Find where the given text appears and provide that cell's center as [X, Y] coordinate. 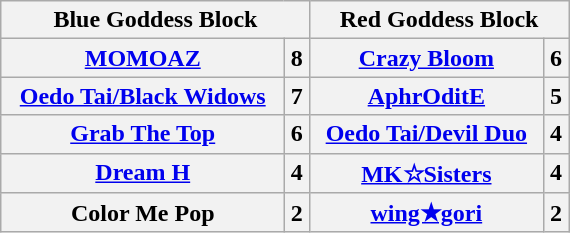
wing★gori [426, 213]
Blue Goddess Block [155, 20]
Red Goddess Block [438, 20]
Oedo Tai/Devil Duo [426, 134]
Dream H [142, 173]
AphrOditE [426, 96]
MK☆Sisters [426, 173]
MOMOAZ [142, 58]
5 [556, 96]
Oedo Tai/Black Widows [142, 96]
8 [296, 58]
Grab The Top [142, 134]
Color Me Pop [142, 213]
Crazy Bloom [426, 58]
7 [296, 96]
